Determine the [X, Y] coordinate at the center of the cell enclosing the given text.  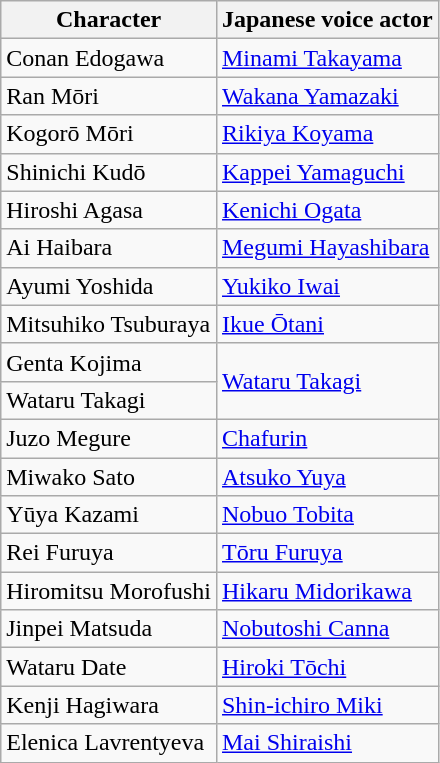
Shin-ichiro Miki [327, 705]
Mai Shiraishi [327, 743]
Hiromitsu Morofushi [109, 591]
Shinichi Kudō [109, 172]
Atsuko Yuya [327, 477]
Ikue Ōtani [327, 324]
Wakana Yamazaki [327, 96]
Rei Furuya [109, 553]
Hiroki Tōchi [327, 667]
Conan Edogawa [109, 58]
Japanese voice actor [327, 20]
Nobutoshi Canna [327, 629]
Mitsuhiko Tsuburaya [109, 324]
Hikaru Midorikawa [327, 591]
Nobuo Tobita [327, 515]
Genta Kojima [109, 362]
Tōru Furuya [327, 553]
Chafurin [327, 438]
Ran Mōri [109, 96]
Kenji Hagiwara [109, 705]
Yūya Kazami [109, 515]
Kogorō Mōri [109, 134]
Jinpei Matsuda [109, 629]
Elenica Lavrentyeva [109, 743]
Character [109, 20]
Megumi Hayashibara [327, 248]
Rikiya Koyama [327, 134]
Minami Takayama [327, 58]
Kappei Yamaguchi [327, 172]
Yukiko Iwai [327, 286]
Hiroshi Agasa [109, 210]
Miwako Sato [109, 477]
Wataru Date [109, 667]
Ayumi Yoshida [109, 286]
Juzo Megure [109, 438]
Ai Haibara [109, 248]
Kenichi Ogata [327, 210]
